Detect which cell encompasses the target text, then output its [X, Y] center coordinate. 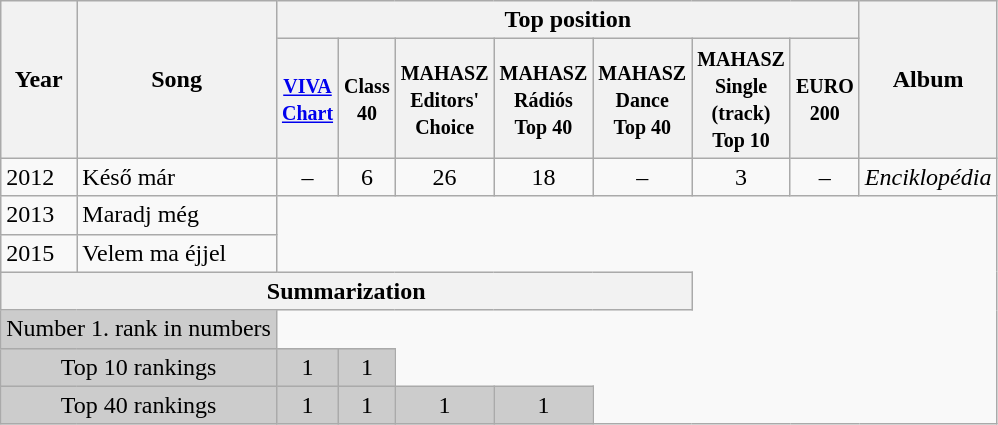
MAHASZ Dance Top 40 [642, 98]
Top position [568, 20]
6 [368, 177]
Top 10 rankings [139, 367]
Summarization [346, 291]
2013 [39, 215]
Album [928, 80]
2012 [39, 177]
2015 [39, 253]
VIVA Chart [307, 98]
Késő már [177, 177]
MAHASZ Editors' Choice [444, 98]
3 [742, 177]
Enciklopédia [928, 177]
Song [177, 80]
Class 40 [368, 98]
Velem ma éjjel [177, 253]
Top 40 rankings [139, 405]
26 [444, 177]
MAHASZ Rádiós Top 40 [544, 98]
EURO 200 [824, 98]
Number 1. rank in numbers [139, 329]
Maradj még [177, 215]
MAHASZ Single (track) Top 10 [742, 98]
18 [544, 177]
Year [39, 80]
